Search for the cell housing the specified text and yield its [X, Y] center coordinate. 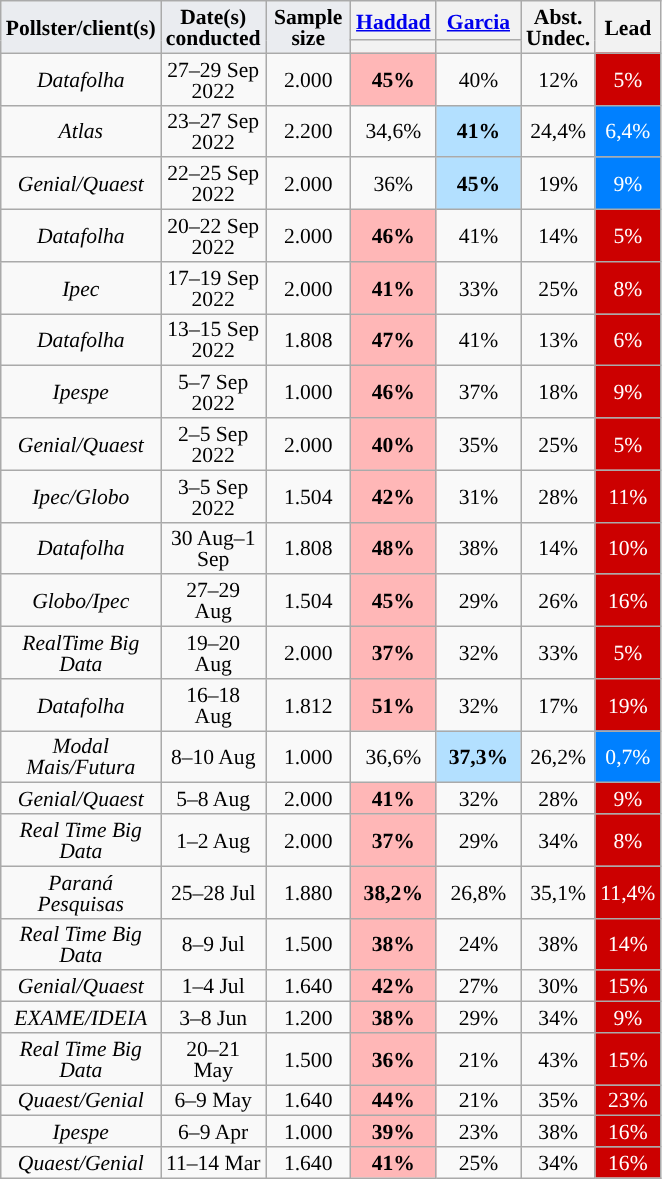
6% [628, 340]
11–14 Mar [214, 1162]
2–5 Sep 2022 [214, 444]
5–7 Sep 2022 [214, 392]
11,4% [628, 892]
Globo/Ipec [81, 601]
24% [478, 944]
22–25 Sep 2022 [214, 184]
6–9 Apr [214, 1132]
26% [558, 601]
RealTime Big Data [81, 653]
Date(s)conducted [214, 27]
Paraná Pesquisas [81, 892]
13–15 Sep 2022 [214, 340]
27–29 Aug [214, 601]
Atlas [81, 131]
1.200 [308, 1018]
EXAME/IDEIA [81, 1018]
18% [558, 392]
39% [394, 1132]
Samplesize [308, 27]
2.200 [308, 131]
31% [478, 496]
24,4% [558, 131]
16–18 Aug [214, 705]
30% [558, 986]
34,6% [394, 131]
47% [394, 340]
23–27 Sep 2022 [214, 131]
38,2% [394, 892]
1.880 [308, 892]
6–9 May [214, 1100]
5–8 Aug [214, 798]
36,6% [394, 757]
25–28 Jul [214, 892]
0,7% [628, 757]
13% [558, 340]
26,8% [478, 892]
Modal Mais/Futura [81, 757]
Haddad [394, 20]
20–21 May [214, 1059]
Ipec/Globo [81, 496]
51% [394, 705]
19–20 Aug [214, 653]
26,2% [558, 757]
27–29 Sep 2022 [214, 79]
Garcia [478, 20]
8–10 Aug [214, 757]
37,3% [478, 757]
44% [394, 1100]
12% [558, 79]
Pollster/client(s) [81, 27]
1–4 Jul [214, 986]
Abst.Undec. [558, 27]
1.812 [308, 705]
48% [394, 548]
27% [478, 986]
10% [628, 548]
3–8 Jun [214, 1018]
43% [558, 1059]
30 Aug–1 Sep [214, 548]
17% [558, 705]
6,4% [628, 131]
35,1% [558, 892]
1–2 Aug [214, 840]
8–9 Jul [214, 944]
17–19 Sep 2022 [214, 288]
11% [628, 496]
3–5 Sep 2022 [214, 496]
Ipec [81, 288]
Lead [628, 27]
20–22 Sep 2022 [214, 236]
